Return the (X, Y) coordinate for the center point of the cell that contains the specified text.  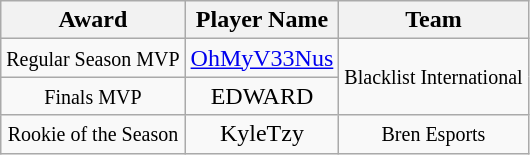
KyleTzy (262, 134)
Rookie of the Season (93, 134)
Award (93, 20)
EDWARD (262, 96)
Bren Esports (434, 134)
Regular Season MVP (93, 58)
Team (434, 20)
OhMyV33Nus (262, 58)
Finals MVP (93, 96)
Player Name (262, 20)
Blacklist International (434, 77)
